Find where the given text appears and provide that cell's center as (x, y) coordinate. 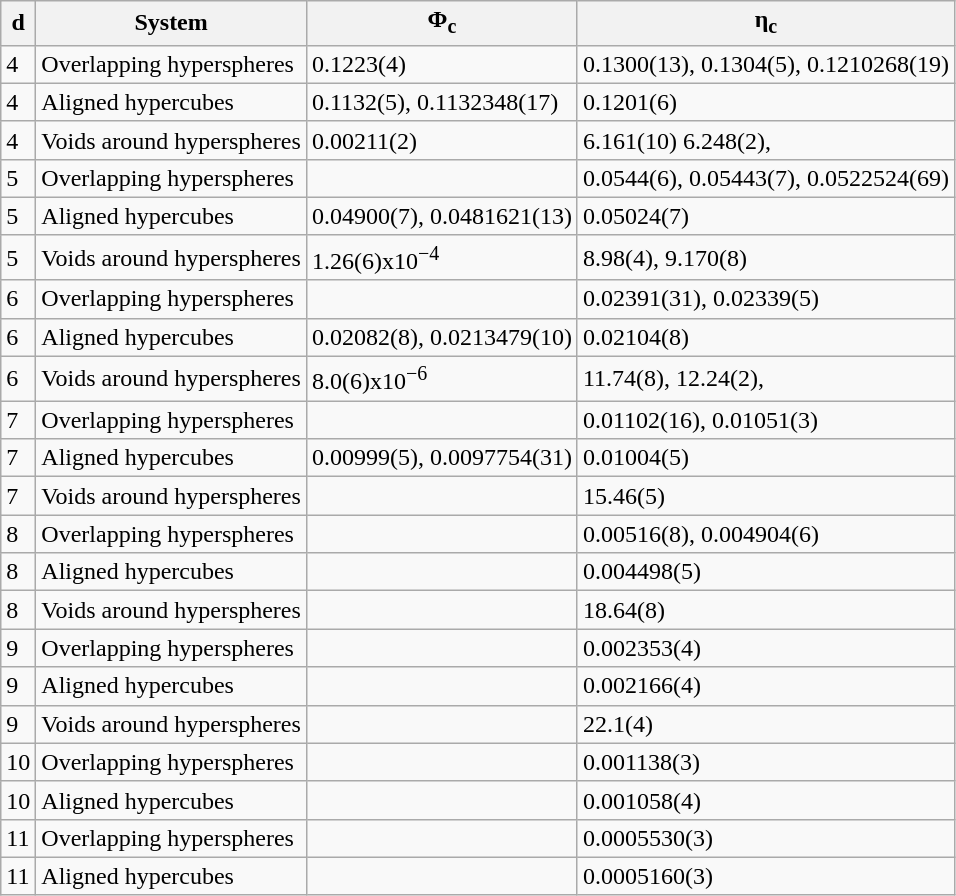
0.1300(13), 0.1304(5), 0.1210268(19) (766, 64)
0.002166(4) (766, 686)
d (18, 23)
0.1223(4) (442, 64)
0.05024(7) (766, 216)
15.46(5) (766, 496)
8.98(4), 9.170(8) (766, 258)
0.0005160(3) (766, 876)
0.01102(16), 0.01051(3) (766, 420)
1.26(6)x10−4 (442, 258)
ηc (766, 23)
6.161(10) 6.248(2), (766, 140)
22.1(4) (766, 724)
0.004498(5) (766, 572)
8.0(6)x10−6 (442, 378)
0.1201(6) (766, 102)
0.02391(31), 0.02339(5) (766, 299)
0.001058(4) (766, 800)
18.64(8) (766, 610)
0.0544(6), 0.05443(7), 0.0522524(69) (766, 178)
0.02082(8), 0.0213479(10) (442, 337)
System (172, 23)
0.00211(2) (442, 140)
0.02104(8) (766, 337)
0.00516(8), 0.004904(6) (766, 534)
0.01004(5) (766, 458)
0.00999(5), 0.0097754(31) (442, 458)
0.001138(3) (766, 762)
0.002353(4) (766, 648)
0.04900(7), 0.0481621(13) (442, 216)
0.1132(5), 0.1132348(17) (442, 102)
Φc (442, 23)
11.74(8), 12.24(2), (766, 378)
0.0005530(3) (766, 838)
